Locate the cell with the specified text and output its (x, y) center coordinate. 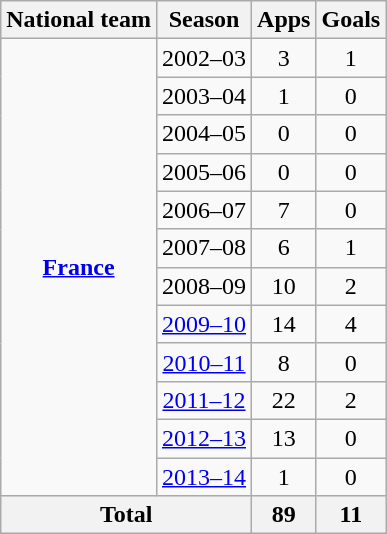
Season (204, 20)
2004–05 (204, 134)
2008–09 (204, 286)
3 (284, 58)
8 (284, 362)
2009–10 (204, 324)
2003–04 (204, 96)
2002–03 (204, 58)
2007–08 (204, 248)
Goals (351, 20)
2010–11 (204, 362)
13 (284, 438)
2006–07 (204, 210)
14 (284, 324)
89 (284, 515)
2012–13 (204, 438)
France (79, 268)
Apps (284, 20)
6 (284, 248)
7 (284, 210)
2013–14 (204, 477)
2005–06 (204, 172)
10 (284, 286)
2011–12 (204, 400)
22 (284, 400)
Total (126, 515)
National team (79, 20)
11 (351, 515)
4 (351, 324)
